Locate the cell with the specified text and output its [x, y] center coordinate. 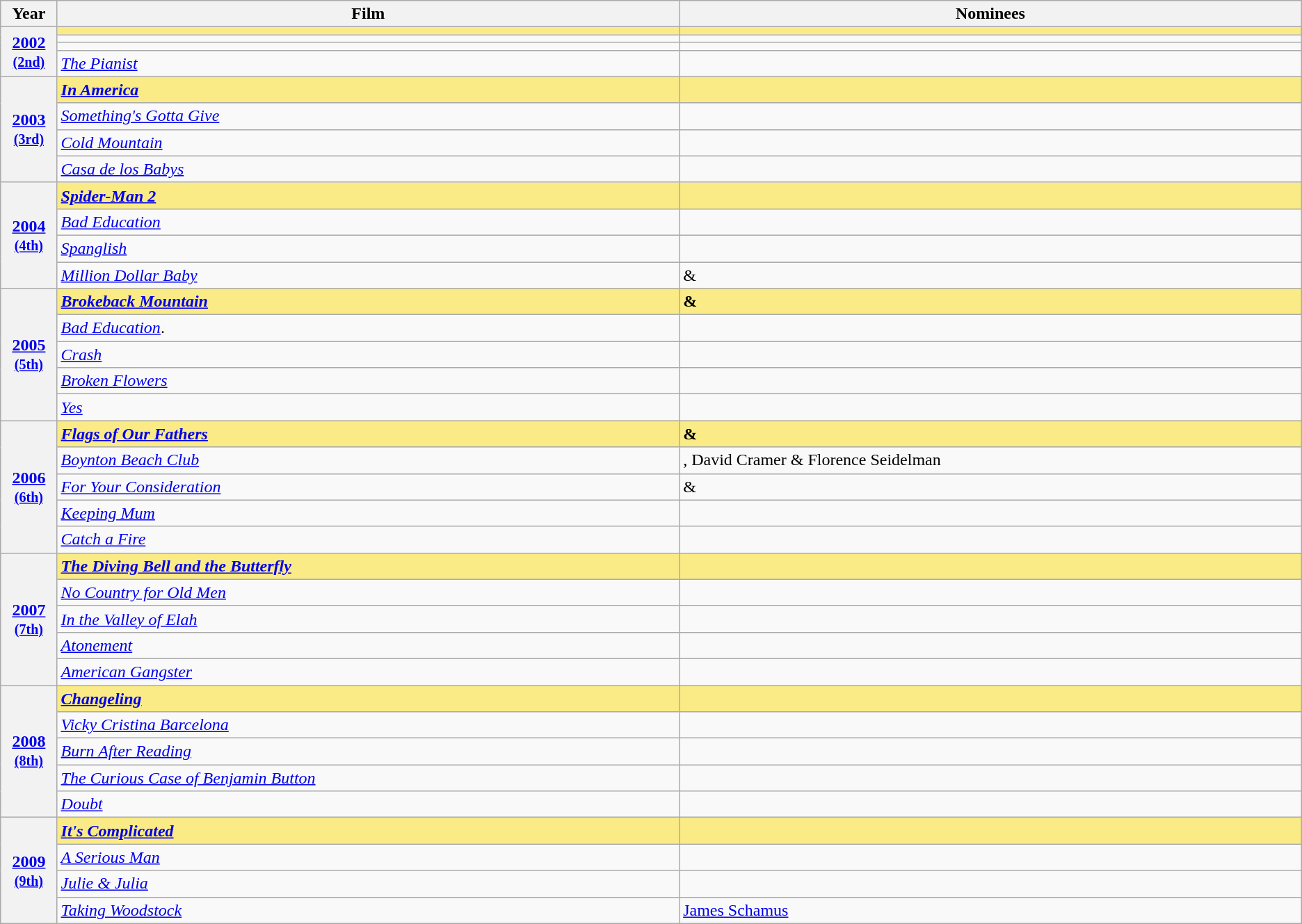
Vicky Cristina Barcelona [369, 725]
It's Complicated [369, 831]
, David Cramer & Florence Seidelman [990, 460]
Changeling [369, 699]
Burn After Reading [369, 752]
2002(2nd) [29, 51]
James Schamus [990, 910]
Doubt [369, 804]
Casa de los Babys [369, 169]
Julie & Julia [369, 884]
Crash [369, 355]
Nominees [990, 14]
Cold Mountain [369, 143]
Spider-Man 2 [369, 195]
Flags of Our Fathers [369, 434]
A Serious Man [369, 857]
Spanglish [369, 248]
The Pianist [369, 63]
Catch a Fire [369, 540]
Year [29, 14]
Something's Gotta Give [369, 116]
The Curious Case of Benjamin Button [369, 778]
Taking Woodstock [369, 910]
2004(4th) [29, 235]
American Gangster [369, 672]
2005(5th) [29, 355]
Million Dollar Baby [369, 275]
2007(7th) [29, 619]
Bad Education. [369, 328]
2003(3rd) [29, 129]
Keeping Mum [369, 513]
For Your Consideration [369, 487]
Broken Flowers [369, 381]
No Country for Old Men [369, 592]
Film [369, 14]
Atonement [369, 645]
In the Valley of Elah [369, 619]
2008(8th) [29, 752]
2006(6th) [29, 487]
The Diving Bell and the Butterfly [369, 566]
2009(9th) [29, 870]
Bad Education [369, 222]
Boynton Beach Club [369, 460]
Yes [369, 407]
Brokeback Mountain [369, 302]
In America [369, 90]
